Return [x, y] of the center of cell containing provided text 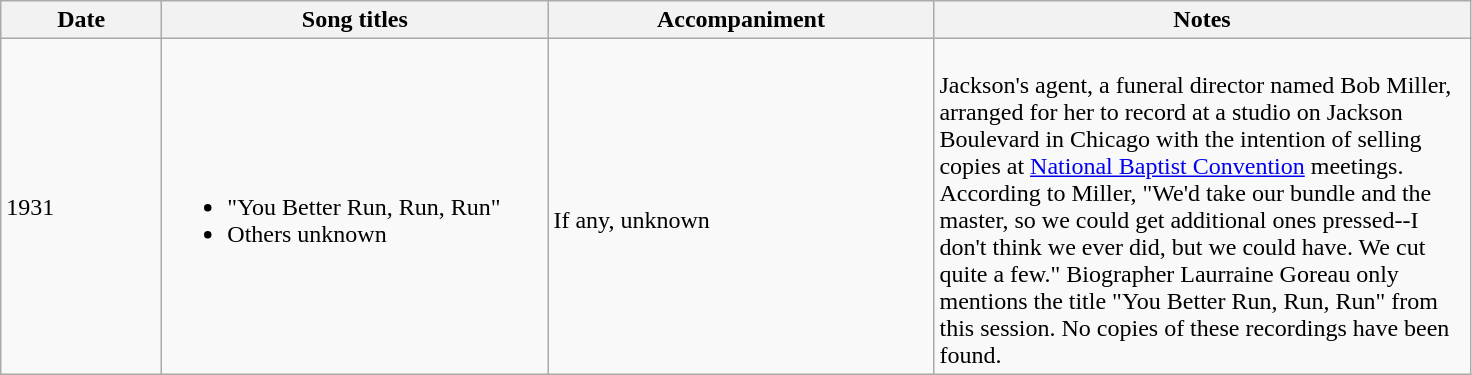
"You Better Run, Run, Run"Others unknown [355, 206]
If any, unknown [741, 206]
Notes [1202, 20]
Song titles [355, 20]
Accompaniment [741, 20]
1931 [82, 206]
Date [82, 20]
